Determine the (X, Y) coordinate at the center of the cell enclosing the given text.  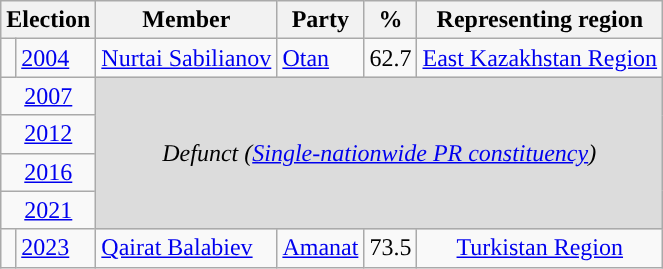
73.5 (390, 248)
Member (186, 20)
Election (48, 20)
2004 (56, 58)
2021 (48, 210)
Turkistan Region (540, 248)
Amanat (320, 248)
Representing region (540, 20)
2016 (48, 172)
62.7 (390, 58)
2023 (56, 248)
Nurtai Sabilianov (186, 58)
% (390, 20)
East Kazakhstan Region (540, 58)
Qairat Balabiev (186, 248)
Otan (320, 58)
Defunct (Single-nationwide PR constituency) (380, 153)
Party (320, 20)
2012 (48, 134)
2007 (48, 96)
